Extract the (X, Y) coordinate from the center of the cell holding the provided text.  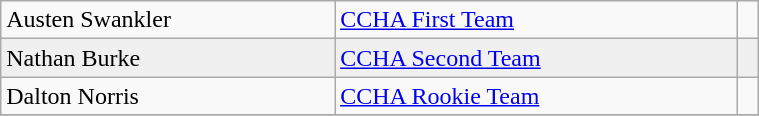
Austen Swankler (168, 20)
CCHA First Team (536, 20)
CCHA Second Team (536, 58)
Nathan Burke (168, 58)
Dalton Norris (168, 96)
CCHA Rookie Team (536, 96)
